Find where the given text appears and provide that cell's center as [x, y] coordinate. 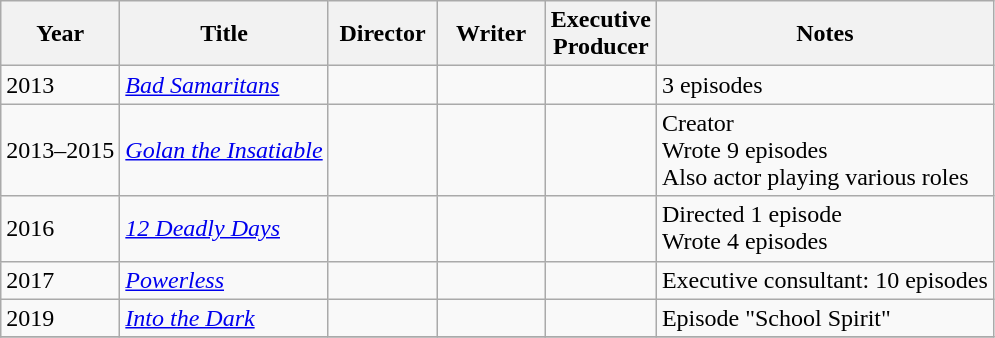
ExecutiveProducer [600, 34]
CreatorWrote 9 episodesAlso actor playing various roles [824, 150]
Golan the Insatiable [224, 150]
Year [60, 34]
2013 [60, 85]
2019 [60, 318]
Bad Samaritans [224, 85]
2013–2015 [60, 150]
2017 [60, 280]
Title [224, 34]
Directed 1 episodeWrote 4 episodes [824, 228]
12 Deadly Days [224, 228]
Writer [492, 34]
Executive consultant: 10 episodes [824, 280]
Into the Dark [224, 318]
Notes [824, 34]
2016 [60, 228]
Director [382, 34]
Powerless [224, 280]
Episode "School Spirit" [824, 318]
3 episodes [824, 85]
